Return the [x, y] coordinate for the center point of the cell that contains the specified text.  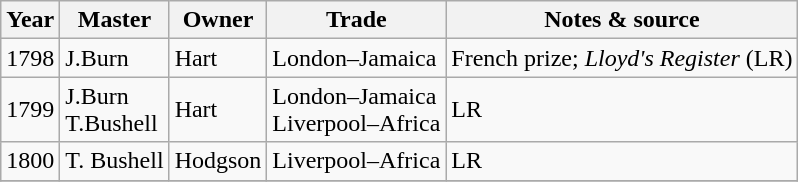
London–Jamaica [356, 58]
J.BurnT.Bushell [114, 110]
J.Burn [114, 58]
Liverpool–Africa [356, 161]
French prize; Lloyd's Register (LR) [622, 58]
Hodgson [218, 161]
1799 [30, 110]
Trade [356, 20]
Owner [218, 20]
Master [114, 20]
Notes & source [622, 20]
T. Bushell [114, 161]
Year [30, 20]
1798 [30, 58]
1800 [30, 161]
London–JamaicaLiverpool–Africa [356, 110]
